Find where the given text appears and provide that cell's center as [x, y] coordinate. 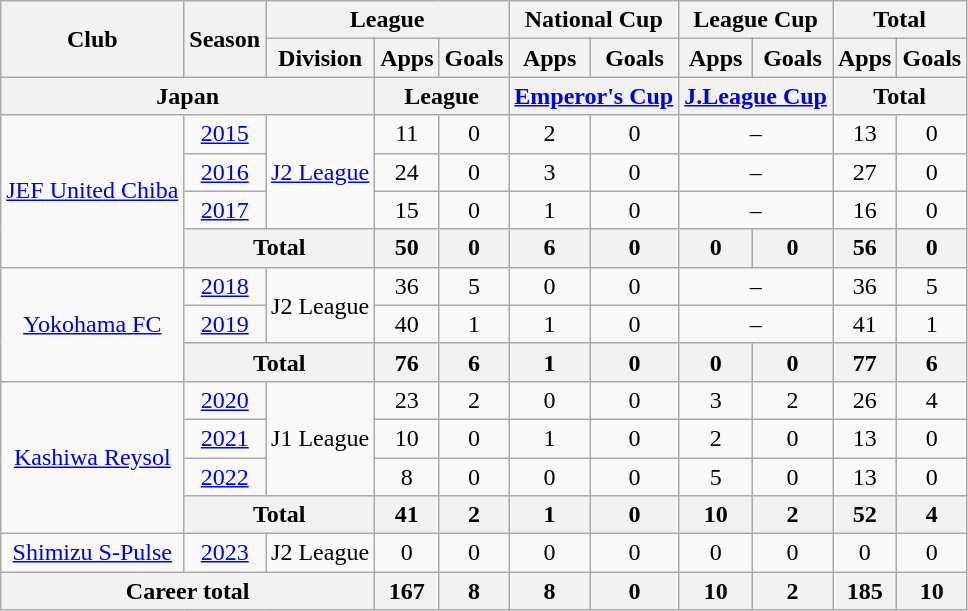
Yokohama FC [92, 324]
2015 [225, 134]
2016 [225, 172]
26 [864, 400]
2017 [225, 210]
27 [864, 172]
15 [407, 210]
Emperor's Cup [594, 96]
2021 [225, 438]
76 [407, 362]
52 [864, 515]
16 [864, 210]
Shimizu S-Pulse [92, 553]
2020 [225, 400]
2018 [225, 286]
2023 [225, 553]
2022 [225, 477]
40 [407, 324]
50 [407, 248]
56 [864, 248]
J1 League [320, 438]
2019 [225, 324]
Club [92, 39]
Career total [188, 591]
Kashiwa Reysol [92, 457]
185 [864, 591]
23 [407, 400]
JEF United Chiba [92, 191]
24 [407, 172]
National Cup [594, 20]
Division [320, 58]
11 [407, 134]
Season [225, 39]
167 [407, 591]
League Cup [756, 20]
J.League Cup [756, 96]
Japan [188, 96]
77 [864, 362]
